Return the [x, y] coordinate for the center point of the cell that contains the specified text.  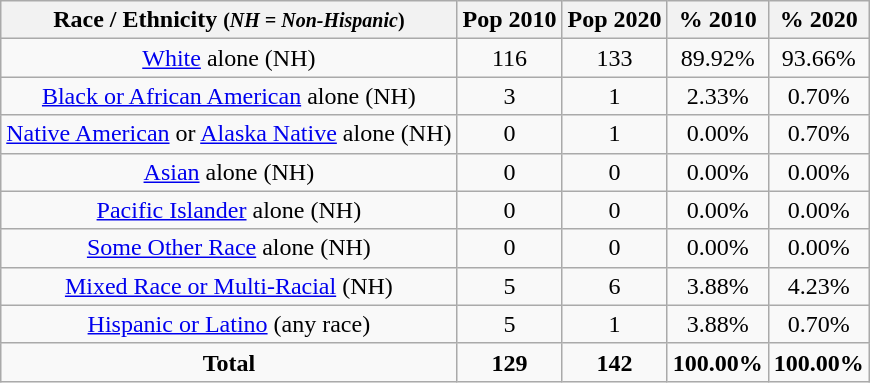
Mixed Race or Multi-Racial (NH) [229, 286]
4.23% [818, 286]
89.92% [718, 58]
Black or African American alone (NH) [229, 96]
% 2020 [818, 20]
Pop 2010 [510, 20]
142 [614, 362]
Pacific Islander alone (NH) [229, 210]
% 2010 [718, 20]
Race / Ethnicity (NH = Non-Hispanic) [229, 20]
6 [614, 286]
116 [510, 58]
Asian alone (NH) [229, 172]
133 [614, 58]
White alone (NH) [229, 58]
Total [229, 362]
3 [510, 96]
Hispanic or Latino (any race) [229, 324]
2.33% [718, 96]
Some Other Race alone (NH) [229, 248]
129 [510, 362]
Pop 2020 [614, 20]
93.66% [818, 58]
Native American or Alaska Native alone (NH) [229, 134]
